Output the [X, Y] coordinate of the center of the cell containing the given text.  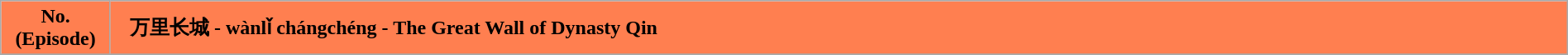
No. (Episode) [56, 28]
万里长城 - wànlǐ chángchéng - The Great Wall of Dynasty Qin [839, 28]
